Detect which cell encompasses the target text, then output its [X, Y] center coordinate. 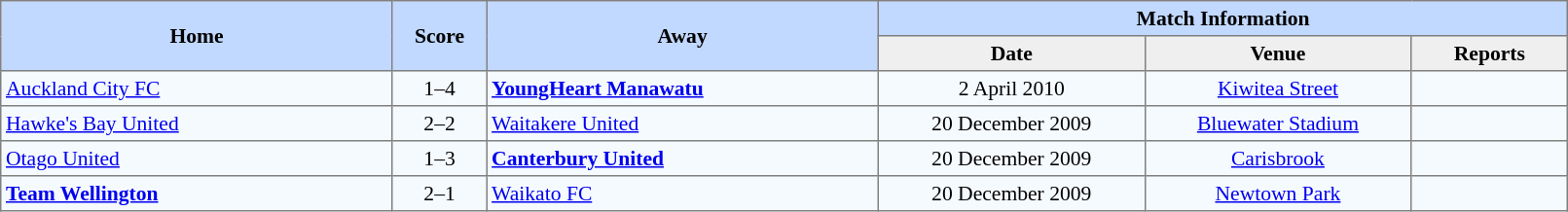
Kiwitea Street [1278, 88]
Hawke's Bay United [197, 124]
Carisbrook [1278, 159]
Venue [1278, 53]
Home [197, 36]
Away [683, 36]
Score [440, 36]
Newtown Park [1278, 194]
Waikato FC [683, 194]
Match Information [1222, 18]
Reports [1489, 53]
Waitakere United [683, 124]
Bluewater Stadium [1278, 124]
Date [1011, 53]
2–2 [440, 124]
2 April 2010 [1011, 88]
Auckland City FC [197, 88]
2–1 [440, 194]
1–3 [440, 159]
YoungHeart Manawatu [683, 88]
Team Wellington [197, 194]
Canterbury United [683, 159]
1–4 [440, 88]
Otago United [197, 159]
